Detect which cell encompasses the target text, then output its (x, y) center coordinate. 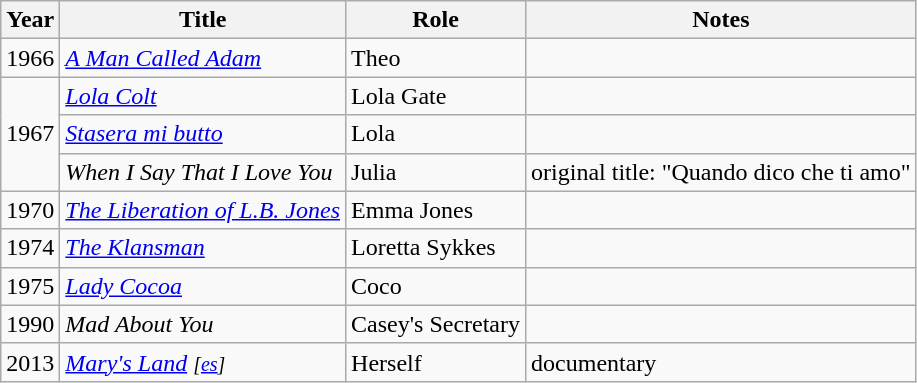
Lola Colt (203, 96)
Lola Gate (436, 96)
The Klansman (203, 248)
Herself (436, 362)
A Man Called Adam (203, 58)
1966 (30, 58)
2013 (30, 362)
Mad About You (203, 324)
Julia (436, 172)
1975 (30, 286)
Casey's Secretary (436, 324)
Role (436, 20)
documentary (722, 362)
Theo (436, 58)
original title: "Quando dico che ti amo" (722, 172)
Loretta Sykkes (436, 248)
Lola (436, 134)
1974 (30, 248)
When I Say That I Love You (203, 172)
1990 (30, 324)
The Liberation of L.B. Jones (203, 210)
Title (203, 20)
Lady Cocoa (203, 286)
Mary's Land [es] (203, 362)
Year (30, 20)
Coco (436, 286)
Emma Jones (436, 210)
1970 (30, 210)
1967 (30, 134)
Notes (722, 20)
Stasera mi butto (203, 134)
